Detect which cell encompasses the target text, then output its (x, y) center coordinate. 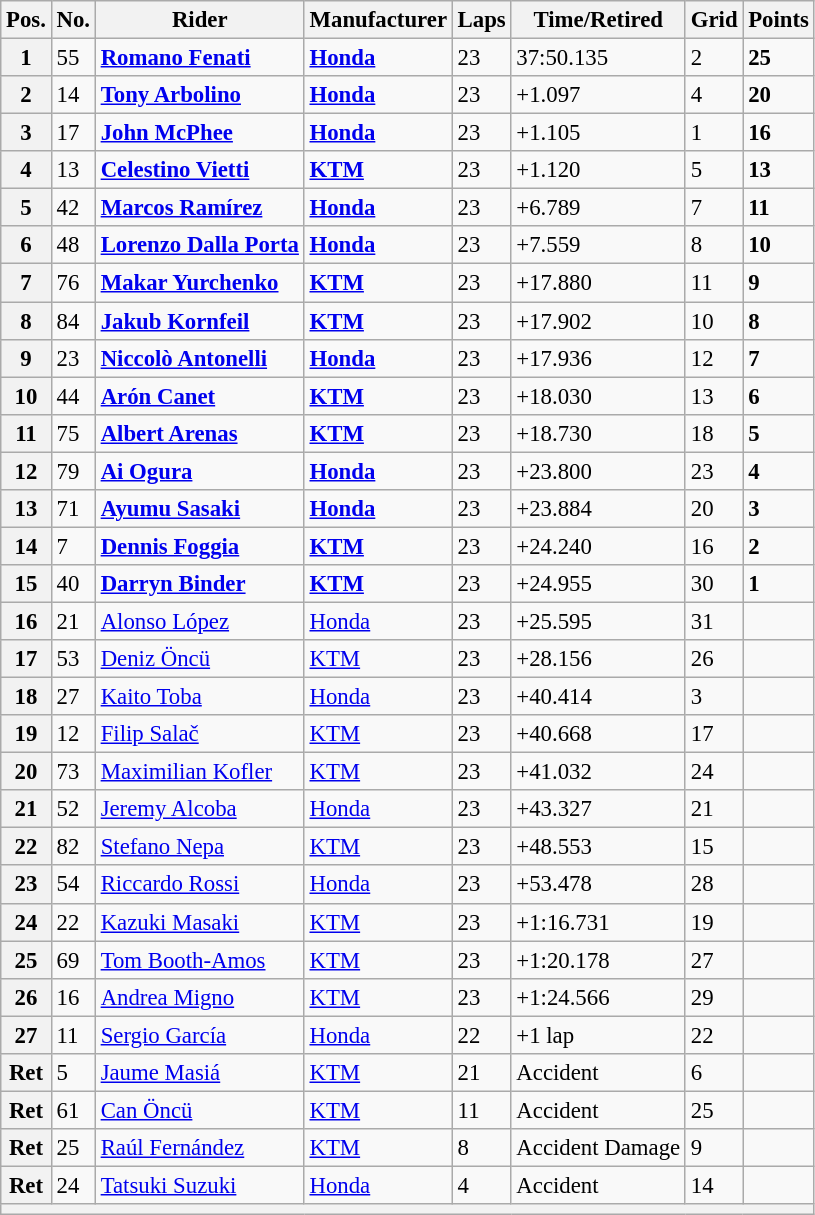
54 (73, 885)
Romano Fenati (200, 58)
Sergio García (200, 1035)
Arón Canet (200, 396)
48 (73, 245)
Jeremy Alcoba (200, 809)
+7.559 (598, 245)
76 (73, 283)
53 (73, 659)
Jaume Masiá (200, 1073)
Time/Retired (598, 20)
61 (73, 1110)
+48.553 (598, 847)
Riccardo Rossi (200, 885)
+41.032 (598, 772)
Accident Damage (598, 1148)
John McPhee (200, 133)
+1:16.731 (598, 922)
+1.105 (598, 133)
Alonso López (200, 621)
+17.936 (598, 358)
71 (73, 509)
+1.097 (598, 95)
+24.955 (598, 584)
+1 lap (598, 1035)
37:50.135 (598, 58)
Maximilian Kofler (200, 772)
Ayumu Sasaki (200, 509)
28 (714, 885)
42 (73, 208)
+53.478 (598, 885)
44 (73, 396)
Makar Yurchenko (200, 283)
30 (714, 584)
Kazuki Masaki (200, 922)
75 (73, 433)
Can Öncü (200, 1110)
Tom Booth-Amos (200, 960)
Deniz Öncü (200, 659)
31 (714, 621)
+18.730 (598, 433)
+1:24.566 (598, 997)
Jakub Kornfeil (200, 321)
Grid (714, 20)
+23.884 (598, 509)
Ai Ogura (200, 471)
+17.902 (598, 321)
Kaito Toba (200, 697)
Dennis Foggia (200, 546)
+40.668 (598, 734)
Pos. (26, 20)
84 (73, 321)
Rider (200, 20)
Darryn Binder (200, 584)
55 (73, 58)
+18.030 (598, 396)
Marcos Ramírez (200, 208)
Points (778, 20)
40 (73, 584)
+28.156 (598, 659)
No. (73, 20)
Manufacturer (378, 20)
52 (73, 809)
Tatsuki Suzuki (200, 1185)
+24.240 (598, 546)
+40.414 (598, 697)
Laps (482, 20)
+1:20.178 (598, 960)
Celestino Vietti (200, 170)
Filip Salač (200, 734)
69 (73, 960)
Raúl Fernández (200, 1148)
+17.880 (598, 283)
82 (73, 847)
Stefano Nepa (200, 847)
+1.120 (598, 170)
+23.800 (598, 471)
Albert Arenas (200, 433)
+25.595 (598, 621)
79 (73, 471)
29 (714, 997)
+43.327 (598, 809)
+6.789 (598, 208)
Lorenzo Dalla Porta (200, 245)
Andrea Migno (200, 997)
73 (73, 772)
Niccolò Antonelli (200, 358)
Tony Arbolino (200, 95)
